Detect which cell encompasses the target text, then output its [X, Y] center coordinate. 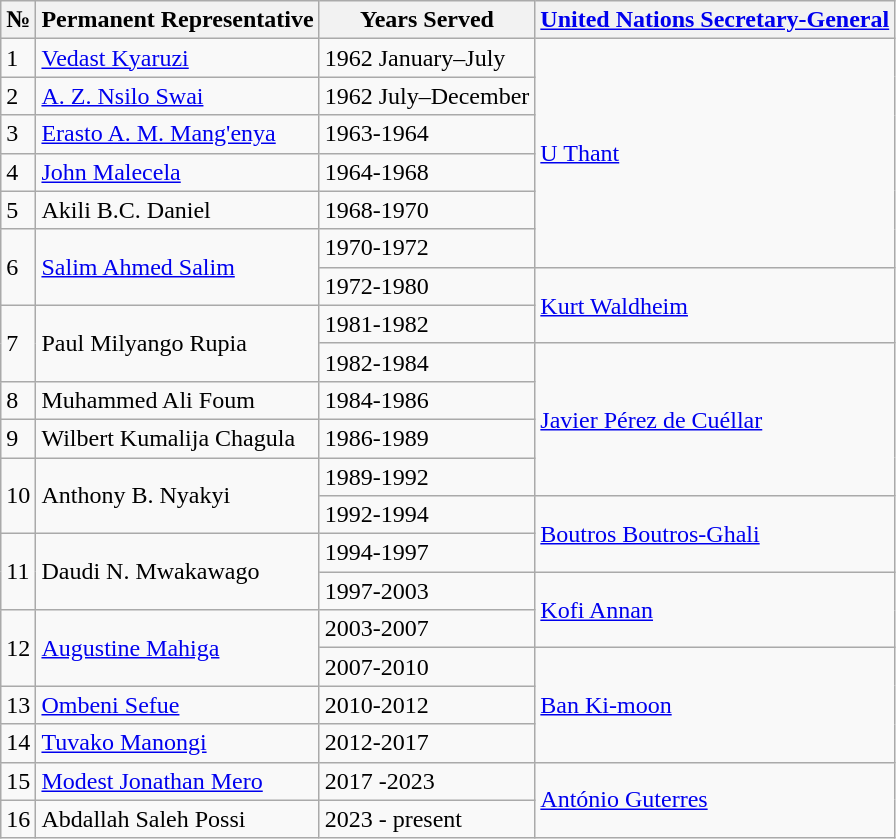
Javier Pérez de Cuéllar [715, 419]
Tuvako Manongi [178, 743]
Modest Jonathan Mero [178, 781]
Years Served [427, 20]
2007-2010 [427, 667]
Abdallah Saleh Possi [178, 819]
1984-1986 [427, 400]
John Malecela [178, 172]
António Guterres [715, 800]
1989-1992 [427, 477]
1981-1982 [427, 324]
1994-1997 [427, 553]
Daudi N. Mwakawago [178, 572]
2010-2012 [427, 705]
1964-1968 [427, 172]
Augustine Mahiga [178, 648]
2012-2017 [427, 743]
2023 - present [427, 819]
1997-2003 [427, 591]
1 [18, 58]
7 [18, 343]
15 [18, 781]
Ban Ki-moon [715, 705]
2 [18, 96]
Salim Ahmed Salim [178, 267]
1963-1964 [427, 134]
6 [18, 267]
8 [18, 400]
2017 -2023 [427, 781]
9 [18, 438]
1968-1970 [427, 210]
16 [18, 819]
14 [18, 743]
11 [18, 572]
Kofi Annan [715, 610]
13 [18, 705]
United Nations Secretary-General [715, 20]
12 [18, 648]
A. Z. Nsilo Swai [178, 96]
Anthony B. Nyakyi [178, 496]
1982-1984 [427, 362]
1962 January–July [427, 58]
№ [18, 20]
Kurt Waldheim [715, 305]
Paul Milyango Rupia [178, 343]
1962 July–December [427, 96]
1970-1972 [427, 248]
Ombeni Sefue [178, 705]
Muhammed Ali Foum [178, 400]
Vedast Kyaruzi [178, 58]
Permanent Representative [178, 20]
1986-1989 [427, 438]
1992-1994 [427, 515]
1972-1980 [427, 286]
Boutros Boutros-Ghali [715, 534]
U Thant [715, 153]
Akili B.C. Daniel [178, 210]
10 [18, 496]
Wilbert Kumalija Chagula [178, 438]
2003-2007 [427, 629]
Erasto A. M. Mang'enya [178, 134]
5 [18, 210]
3 [18, 134]
4 [18, 172]
